Identify which cell holds the provided text, then report its [X, Y] central coordinate. 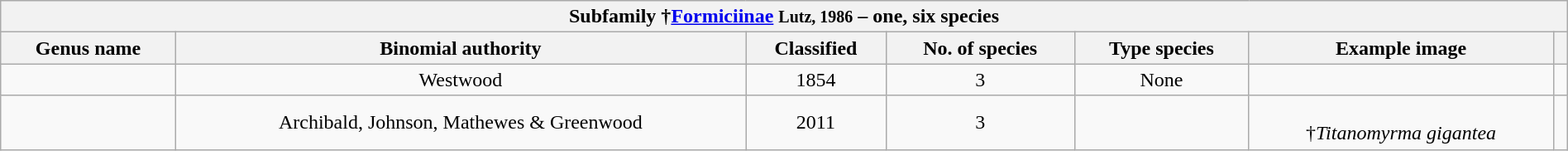
Westwood [460, 80]
Type species [1161, 48]
Classified [816, 48]
Binomial authority [460, 48]
Genus name [88, 48]
Example image [1401, 48]
Subfamily †Formiciinae Lutz, 1986 – one, six species [784, 17]
†Titanomyrma gigantea [1401, 123]
Archibald, Johnson, Mathewes & Greenwood [460, 123]
1854 [816, 80]
2011 [816, 123]
None [1161, 80]
No. of species [980, 48]
